Identify which cell holds the provided text, then report its (x, y) central coordinate. 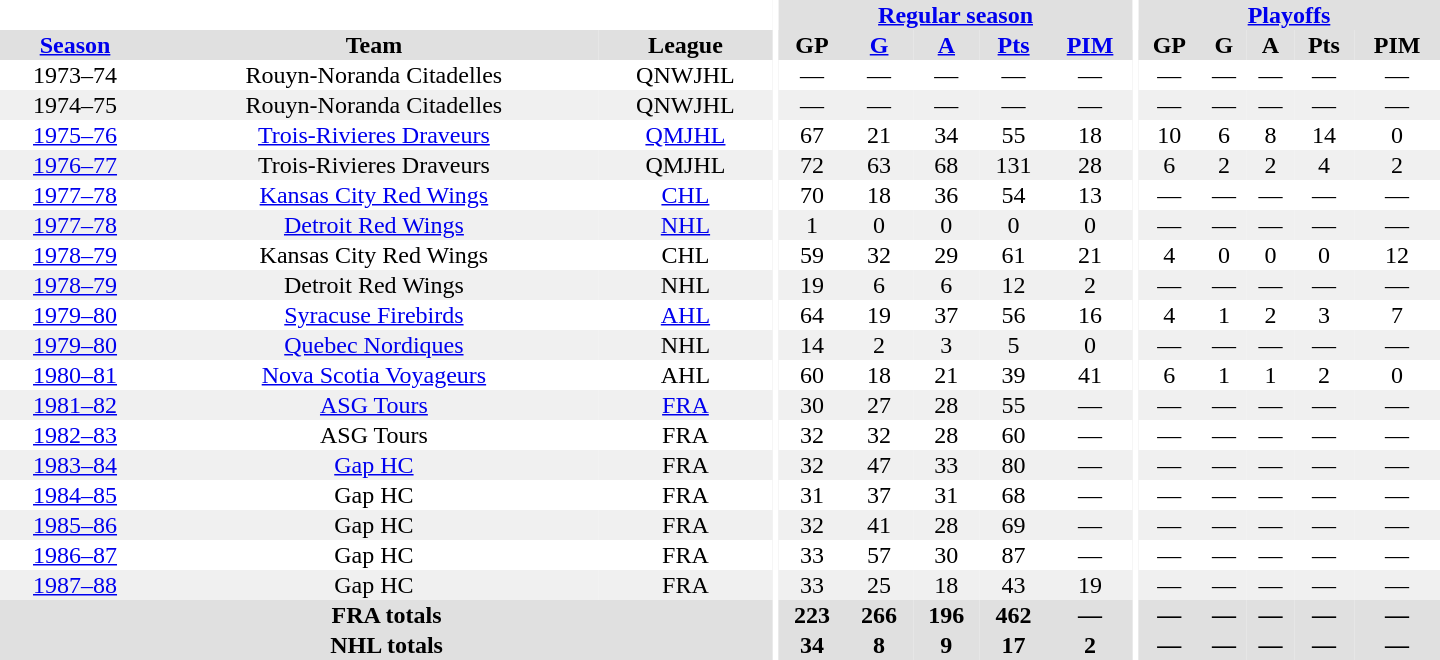
47 (880, 465)
Regular season (956, 15)
59 (812, 255)
1983–84 (75, 465)
54 (1014, 195)
63 (880, 165)
1976–77 (75, 165)
7 (1397, 315)
NHL totals (386, 645)
131 (1014, 165)
196 (946, 615)
36 (946, 195)
1987–88 (75, 585)
Quebec Nordiques (374, 345)
16 (1090, 315)
80 (1014, 465)
10 (1170, 135)
1980–81 (75, 375)
43 (1014, 585)
1975–76 (75, 135)
Nova Scotia Voyageurs (374, 375)
61 (1014, 255)
FRA totals (386, 615)
9 (946, 645)
League (686, 45)
27 (880, 405)
70 (812, 195)
5 (1014, 345)
67 (812, 135)
1974–75 (75, 105)
1985–86 (75, 525)
462 (1014, 615)
57 (880, 555)
Team (374, 45)
17 (1014, 645)
25 (880, 585)
Syracuse Firebirds (374, 315)
1982–83 (75, 435)
1973–74 (75, 75)
13 (1090, 195)
39 (1014, 375)
72 (812, 165)
Playoffs (1289, 15)
223 (812, 615)
87 (1014, 555)
64 (812, 315)
1981–82 (75, 405)
1984–85 (75, 495)
69 (1014, 525)
29 (946, 255)
1986–87 (75, 555)
266 (880, 615)
56 (1014, 315)
Season (75, 45)
